For the text-containing cell, return its midpoint in (x, y) coordinate format. 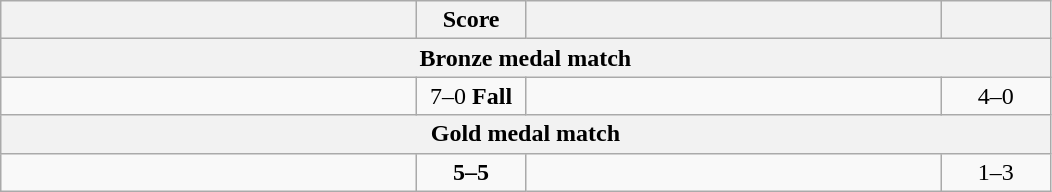
1–3 (996, 172)
4–0 (996, 96)
Gold medal match (526, 134)
Bronze medal match (526, 58)
5–5 (472, 172)
Score (472, 20)
7–0 Fall (472, 96)
